Determine the (x, y) coordinate at the center of the cell enclosing the given text.  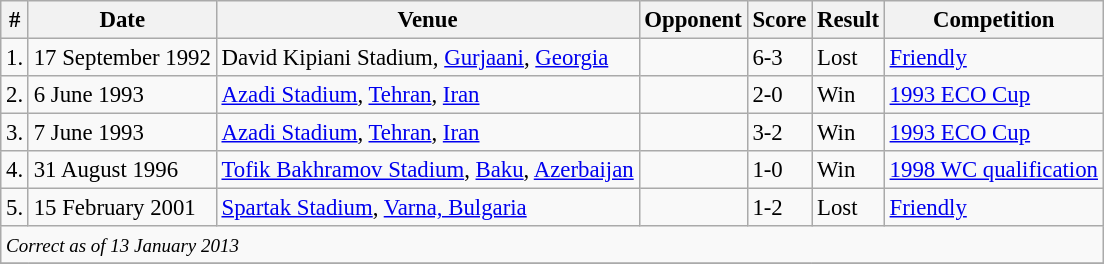
Correct as of 13 January 2013 (552, 245)
1-2 (780, 208)
1. (15, 58)
# (15, 20)
Result (848, 20)
Tofik Bakhramov Stadium, Baku, Azerbaijan (428, 170)
15 February 2001 (122, 208)
17 September 1992 (122, 58)
7 June 1993 (122, 133)
3-2 (780, 133)
31 August 1996 (122, 170)
Score (780, 20)
2-0 (780, 95)
2. (15, 95)
Venue (428, 20)
3. (15, 133)
Competition (994, 20)
David Kipiani Stadium, Gurjaani, Georgia (428, 58)
1998 WC qualification (994, 170)
Date (122, 20)
1-0 (780, 170)
4. (15, 170)
Opponent (693, 20)
6 June 1993 (122, 95)
5. (15, 208)
6-3 (780, 58)
Spartak Stadium, Varna, Bulgaria (428, 208)
